Extract the [x, y] coordinate from the center of the cell holding the provided text.  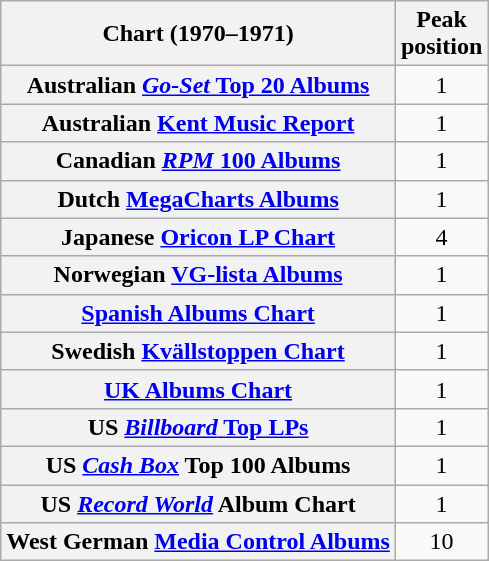
Dutch MegaCharts Albums [198, 199]
West German Media Control Albums [198, 542]
Chart (1970–1971) [198, 34]
Spanish Albums Chart [198, 313]
Norwegian VG-lista Albums [198, 275]
US Billboard Top LPs [198, 427]
Canadian RPM 100 Albums [198, 161]
Australian Go-Set Top 20 Albums [198, 85]
Swedish Kvällstoppen Chart [198, 351]
Australian Kent Music Report [198, 123]
Peakposition [441, 34]
US Cash Box Top 100 Albums [198, 465]
Japanese Oricon LP Chart [198, 237]
US Record World Album Chart [198, 503]
4 [441, 237]
10 [441, 542]
UK Albums Chart [198, 389]
